Locate the cell with the specified text and output its [X, Y] center coordinate. 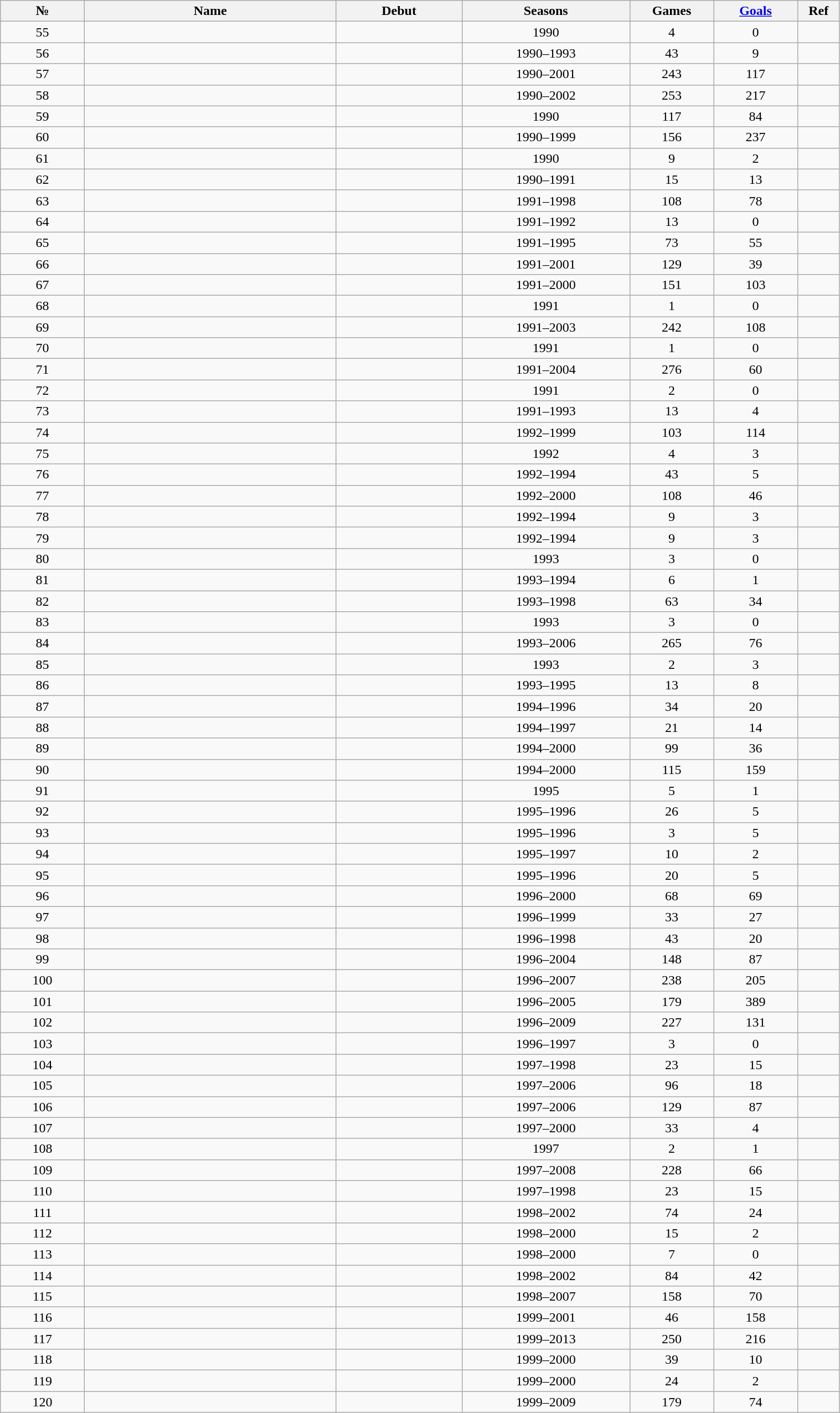
1992–1999 [546, 432]
101 [43, 1002]
1991–2004 [546, 369]
Seasons [546, 11]
243 [672, 74]
111 [43, 1212]
14 [756, 728]
113 [43, 1254]
119 [43, 1381]
1997 [546, 1149]
151 [672, 285]
90 [43, 770]
116 [43, 1318]
1993–1995 [546, 685]
56 [43, 53]
148 [672, 960]
93 [43, 833]
1996–2000 [546, 896]
83 [43, 622]
1990–1991 [546, 179]
253 [672, 95]
57 [43, 74]
131 [756, 1023]
91 [43, 791]
205 [756, 981]
1991–1995 [546, 243]
1995–1997 [546, 854]
1996–2004 [546, 960]
104 [43, 1065]
71 [43, 369]
1991–2003 [546, 327]
102 [43, 1023]
227 [672, 1023]
1998–2007 [546, 1297]
6 [672, 580]
81 [43, 580]
238 [672, 981]
1990–2002 [546, 95]
98 [43, 938]
80 [43, 559]
1995 [546, 791]
27 [756, 917]
79 [43, 538]
265 [672, 643]
1999–2001 [546, 1318]
156 [672, 137]
1990–1993 [546, 53]
1993–1998 [546, 601]
58 [43, 95]
237 [756, 137]
65 [43, 243]
82 [43, 601]
250 [672, 1339]
1996–1997 [546, 1044]
1993–2006 [546, 643]
95 [43, 875]
64 [43, 221]
89 [43, 749]
75 [43, 453]
72 [43, 390]
21 [672, 728]
1991–2000 [546, 285]
88 [43, 728]
86 [43, 685]
85 [43, 664]
217 [756, 95]
110 [43, 1191]
Debut [399, 11]
1999–2009 [546, 1402]
1991–1992 [546, 221]
Name [210, 11]
109 [43, 1170]
120 [43, 1402]
1991–2001 [546, 264]
26 [672, 812]
1994–1997 [546, 728]
1990–1999 [546, 137]
1993–1994 [546, 580]
228 [672, 1170]
1992 [546, 453]
1997–2008 [546, 1170]
42 [756, 1275]
1991–1998 [546, 200]
7 [672, 1254]
1996–2007 [546, 981]
59 [43, 116]
105 [43, 1086]
1999–2013 [546, 1339]
1996–2005 [546, 1002]
1991–1993 [546, 411]
100 [43, 981]
61 [43, 158]
112 [43, 1233]
Goals [756, 11]
62 [43, 179]
242 [672, 327]
106 [43, 1107]
107 [43, 1128]
№ [43, 11]
18 [756, 1086]
1996–1999 [546, 917]
216 [756, 1339]
8 [756, 685]
97 [43, 917]
118 [43, 1360]
1996–2009 [546, 1023]
276 [672, 369]
92 [43, 812]
159 [756, 770]
Ref [818, 11]
Games [672, 11]
389 [756, 1002]
1990–2001 [546, 74]
94 [43, 854]
1996–1998 [546, 938]
36 [756, 749]
67 [43, 285]
1992–2000 [546, 496]
1997–2000 [546, 1128]
1994–1996 [546, 706]
77 [43, 496]
